Capture the cell that displays the provided text and extract its (x, y) central coordinate. 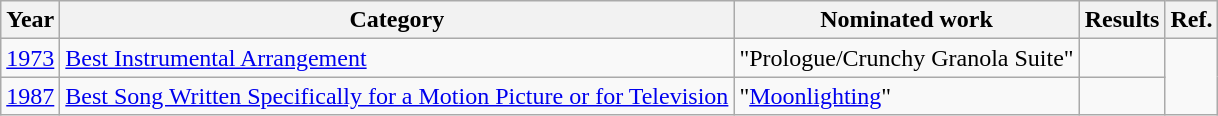
Year (30, 20)
Best Song Written Specifically for a Motion Picture or for Television (397, 96)
Results (1122, 20)
Category (397, 20)
"Prologue/Crunchy Granola Suite" (906, 58)
Ref. (1192, 20)
Best Instrumental Arrangement (397, 58)
"Moonlighting" (906, 96)
1973 (30, 58)
1987 (30, 96)
Nominated work (906, 20)
